Detect which cell encompasses the target text, then output its [X, Y] center coordinate. 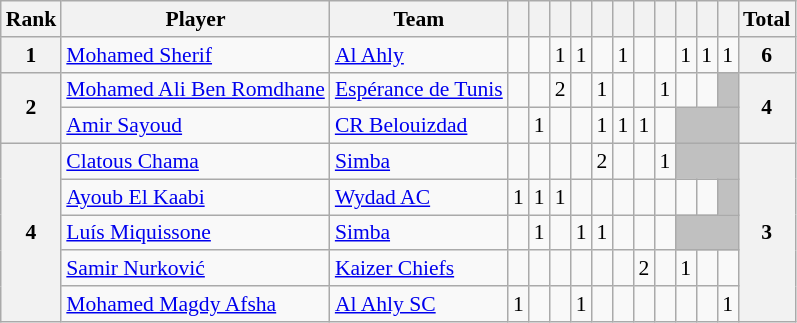
Kaizer Chiefs [419, 269]
Mohamed Ali Ben Romdhane [196, 90]
Mohamed Sherif [196, 55]
CR Belouizdad [419, 126]
3 [766, 233]
Wydad AC [419, 197]
Mohamed Magdy Afsha [196, 304]
Team [419, 19]
Ayoub El Kaabi [196, 197]
Player [196, 19]
6 [766, 55]
Amir Sayoud [196, 126]
Samir Nurković [196, 269]
Al Ahly [419, 55]
Al Ahly SC [419, 304]
Espérance de Tunis [419, 90]
Total [766, 19]
Clatous Chama [196, 162]
Luís Miquissone [196, 233]
Rank [32, 19]
